Provide the [x, y] coordinate of the cell's center where the given text is located.  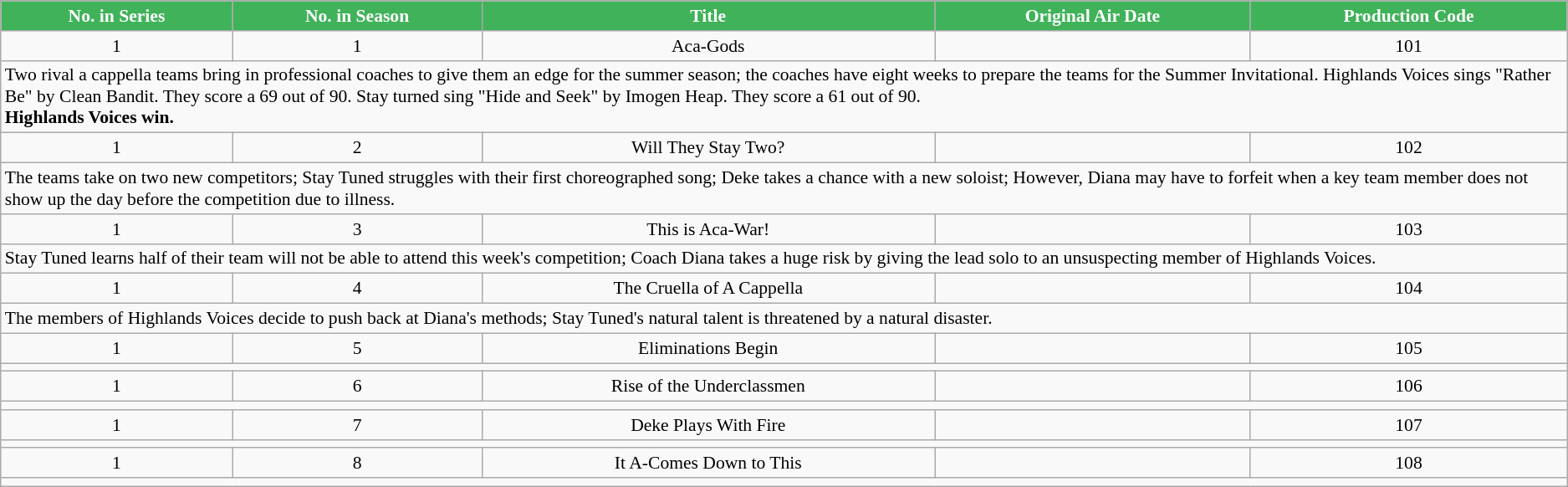
101 [1408, 46]
Deke Plays With Fire [708, 425]
Aca-Gods [708, 46]
102 [1408, 148]
103 [1408, 229]
Original Air Date [1093, 16]
Rise of the Underclassmen [708, 387]
3 [357, 229]
It A-Comes Down to This [708, 464]
No. in Season [357, 16]
108 [1408, 464]
6 [357, 387]
Will They Stay Two? [708, 148]
Title [708, 16]
106 [1408, 387]
4 [357, 289]
This is Aca-War! [708, 229]
The members of Highlands Voices decide to push back at Diana's methods; Stay Tuned's natural talent is threatened by a natural disaster. [784, 319]
Production Code [1408, 16]
107 [1408, 425]
104 [1408, 289]
5 [357, 348]
No. in Series [117, 16]
8 [357, 464]
Eliminations Begin [708, 348]
The Cruella of A Cappella [708, 289]
7 [357, 425]
2 [357, 148]
105 [1408, 348]
